For the text-containing cell, return its midpoint in (x, y) coordinate format. 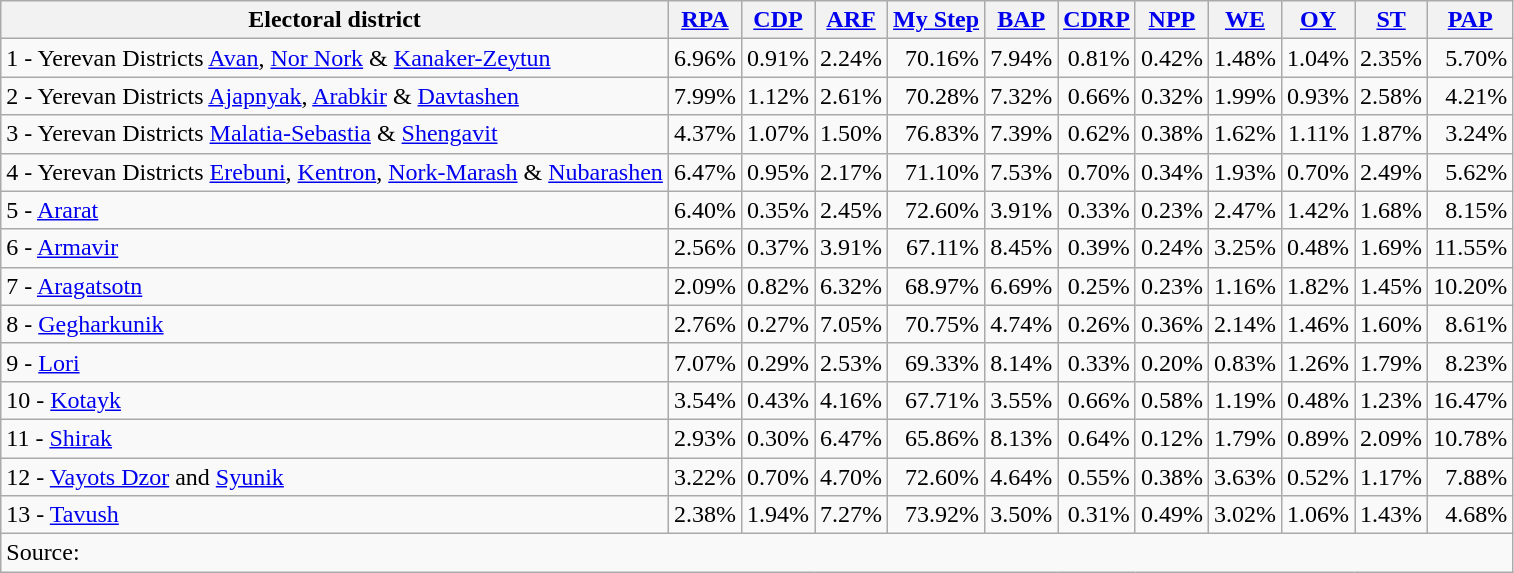
1.69% (1392, 248)
1.46% (1318, 324)
1 - Yerevan Districts Avan, Nor Nork & Kanaker-Zeytun (335, 58)
70.28% (936, 96)
0.43% (778, 400)
67.71% (936, 400)
0.82% (778, 286)
4.16% (850, 400)
4.64% (1022, 477)
4.21% (1470, 96)
9 - Lori (335, 362)
0.93% (1318, 96)
8.14% (1022, 362)
10.78% (1470, 438)
76.83% (936, 134)
8.45% (1022, 248)
2.35% (1392, 58)
BAP (1022, 20)
65.86% (936, 438)
1.06% (1318, 515)
ARF (850, 20)
1.62% (1244, 134)
3.24% (1470, 134)
1.45% (1392, 286)
1.16% (1244, 286)
1.68% (1392, 210)
2.56% (704, 248)
7.07% (704, 362)
3.22% (704, 477)
2.58% (1392, 96)
0.62% (1097, 134)
73.92% (936, 515)
2 - Yerevan Districts Ajapnyak, Arabkir & Davtashen (335, 96)
0.81% (1097, 58)
2.14% (1244, 324)
2.45% (850, 210)
4.74% (1022, 324)
7.94% (1022, 58)
OY (1318, 20)
0.58% (1172, 400)
0.64% (1097, 438)
16.47% (1470, 400)
0.55% (1097, 477)
12 - Vayots Dzor and Syunik (335, 477)
8.13% (1022, 438)
0.37% (778, 248)
0.36% (1172, 324)
8.15% (1470, 210)
CDRP (1097, 20)
1.42% (1318, 210)
0.34% (1172, 172)
1.17% (1392, 477)
3.63% (1244, 477)
3.25% (1244, 248)
69.33% (936, 362)
4.70% (850, 477)
ST (1392, 20)
6.40% (704, 210)
13 - Tavush (335, 515)
0.32% (1172, 96)
7.39% (1022, 134)
0.49% (1172, 515)
PAP (1470, 20)
2.47% (1244, 210)
1.48% (1244, 58)
4 - Yerevan Districts Erebuni, Kentron, Nork-Marash & Nubarashen (335, 172)
1.93% (1244, 172)
6.32% (850, 286)
0.24% (1172, 248)
WE (1244, 20)
0.35% (778, 210)
1.19% (1244, 400)
11 - Shirak (335, 438)
1.04% (1318, 58)
7.27% (850, 515)
7.53% (1022, 172)
68.97% (936, 286)
0.29% (778, 362)
1.11% (1318, 134)
6.96% (704, 58)
0.83% (1244, 362)
0.89% (1318, 438)
7.05% (850, 324)
11.55% (1470, 248)
1.50% (850, 134)
70.16% (936, 58)
8 - Gegharkunik (335, 324)
8.23% (1470, 362)
7.88% (1470, 477)
RPA (704, 20)
0.39% (1097, 248)
3.55% (1022, 400)
4.37% (704, 134)
1.07% (778, 134)
2.53% (850, 362)
1.94% (778, 515)
10.20% (1470, 286)
1.99% (1244, 96)
5.62% (1470, 172)
2.61% (850, 96)
2.76% (704, 324)
Source: (757, 553)
0.42% (1172, 58)
1.12% (778, 96)
10 - Kotayk (335, 400)
1.23% (1392, 400)
NPP (1172, 20)
7.99% (704, 96)
0.52% (1318, 477)
1.60% (1392, 324)
0.31% (1097, 515)
1.43% (1392, 515)
0.26% (1097, 324)
70.75% (936, 324)
2.38% (704, 515)
1.26% (1318, 362)
0.95% (778, 172)
1.82% (1318, 286)
My Step (936, 20)
7.32% (1022, 96)
4.68% (1470, 515)
5 - Ararat (335, 210)
1.87% (1392, 134)
0.20% (1172, 362)
6.69% (1022, 286)
2.93% (704, 438)
0.27% (778, 324)
3 - Yerevan Districts Malatia-Sebastia & Shengavit (335, 134)
3.02% (1244, 515)
0.12% (1172, 438)
0.30% (778, 438)
3.50% (1022, 515)
6 - Armavir (335, 248)
3.54% (704, 400)
7 - Aragatsotn (335, 286)
8.61% (1470, 324)
0.25% (1097, 286)
Electoral district (335, 20)
CDP (778, 20)
2.24% (850, 58)
0.91% (778, 58)
2.17% (850, 172)
71.10% (936, 172)
67.11% (936, 248)
5.70% (1470, 58)
2.49% (1392, 172)
